Scan for the cell matching the given text and deliver its (x, y) coordinate at center. 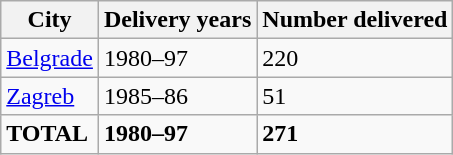
Belgrade (50, 58)
Zagreb (50, 96)
Delivery years (177, 20)
1985–86 (177, 96)
Number delivered (355, 20)
220 (355, 58)
City (50, 20)
TOTAL (50, 134)
271 (355, 134)
51 (355, 96)
